Capture the cell that displays the provided text and extract its (x, y) central coordinate. 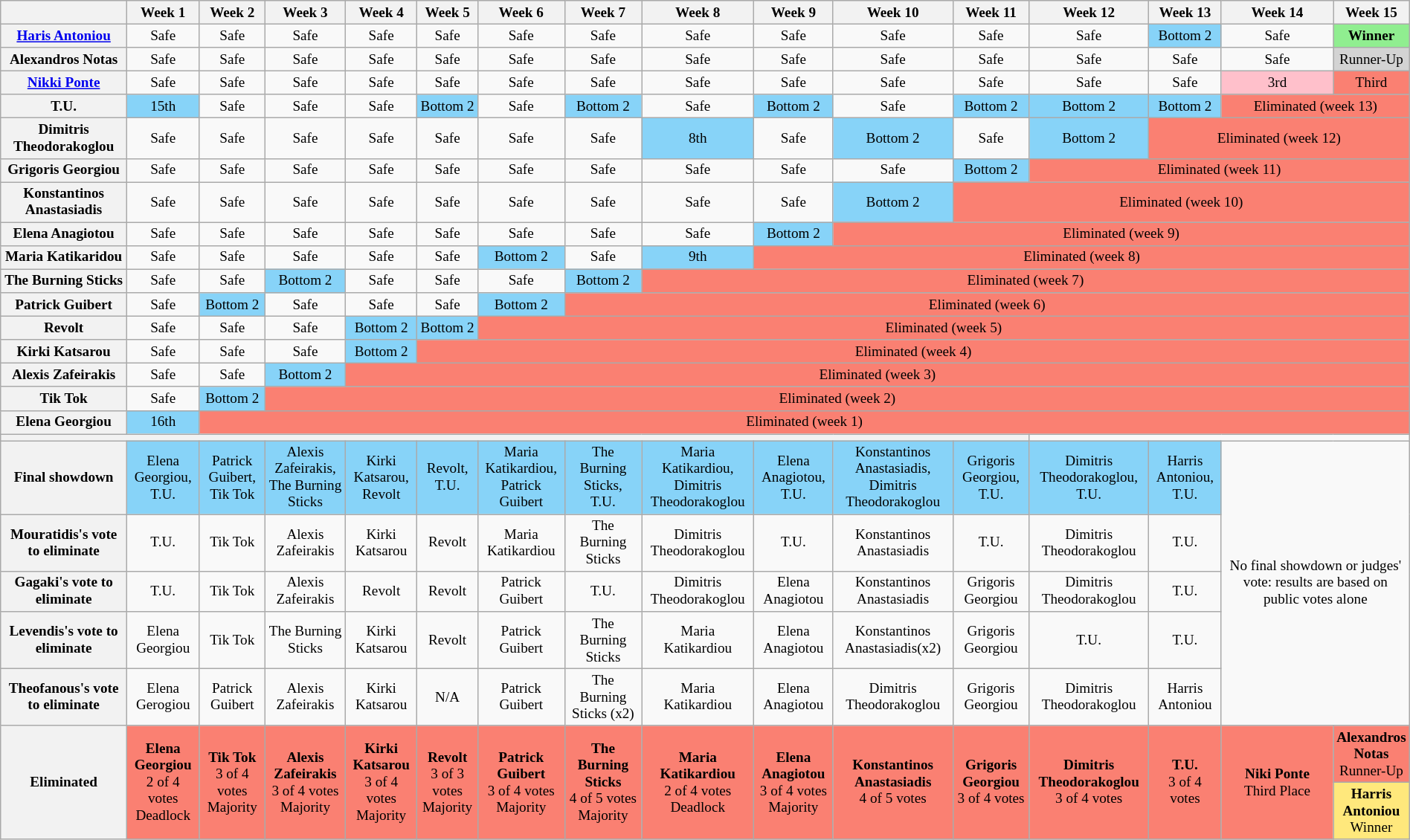
Eliminated (week 6) (987, 305)
Harris AntoniouWinner (1371, 810)
Third (1371, 83)
9th (698, 257)
Maria Katikardiou,Patrick Guibert (521, 477)
Final showdown (64, 477)
Alexandros Notas (64, 59)
Week 12 (1089, 13)
Eliminated (week 3) (878, 375)
Eliminated (week 11) (1220, 170)
Mouratidis's vote to eliminate (64, 543)
Grigoris Georgiou3 of 4 votes (991, 782)
Eliminated (week 4) (913, 352)
The Burning Sticks (x2) (603, 697)
8th (698, 138)
Maria Katikardiou2 of 4 votesDeadlock (698, 782)
Theofanous's vote to eliminate (64, 697)
Week 11 (991, 13)
Gagaki's vote to eliminate (64, 591)
Elena Georgiou2 of 4 votesDeadlock (163, 782)
Week 6 (521, 13)
Eliminated (week 7) (1026, 281)
The Burning Sticks4 of 5 votesMajority (603, 782)
Grigoris Georgiou,T.U. (991, 477)
N/A (448, 697)
Konstantinos Anastasiadis4 of 5 votes (892, 782)
Patrick Guibert3 of 4 votesMajority (521, 782)
Tik Tok3 of 4 votesMajority (232, 782)
Week 13 (1185, 13)
Week 5 (448, 13)
Week 14 (1277, 13)
Eliminated (week 8) (1081, 257)
Winner (1371, 36)
Week 7 (603, 13)
Harris Antoniou (1185, 697)
Week 2 (232, 13)
Kirki Katsarou3 of 4 votesMajority (381, 782)
Week 15 (1371, 13)
16th (163, 422)
Eliminated (week 12) (1279, 138)
Week 4 (381, 13)
Week 8 (698, 13)
Elena Gerogiou (163, 697)
Kirki Katsarou,Revolt (381, 477)
Harris Antoniou,T.U. (1185, 477)
Eliminated (week 5) (943, 328)
Maria Katikardiou, Dimitris Theodorakoglou (698, 477)
Week 9 (793, 13)
The Burning Sticks,T.U. (603, 477)
Alexis Zafeirakis,The Burning Sticks (306, 477)
Week 1 (163, 13)
Alexandros NotasRunner-Up (1371, 754)
Runner-Up (1371, 59)
Haris Antoniou (64, 36)
Eliminated (week 10) (1181, 202)
Eliminated (week 1) (805, 422)
No final showdown or judges' vote: results are based on public votes alone (1315, 583)
Patrick Guibert,Tik Tok (232, 477)
Alexis Zafeirakis3 of 4 votesMajority (306, 782)
T.U.3 of 4 votes (1185, 782)
Levendis's vote to eliminate (64, 639)
Konstantinos Anastasiadis, Dimitris Theodorakoglou (892, 477)
Nikki Ponte (64, 83)
Revolt3 of 3 votesMajority (448, 782)
3rd (1277, 83)
Niki PonteThird Place (1277, 782)
Dimitris Theodorakoglou,T.U. (1089, 477)
Eliminated (64, 782)
Eliminated (week 9) (1121, 234)
Week 10 (892, 13)
Maria Katikaridou (64, 257)
Dimitris Theodorakoglou3 of 4 votes (1089, 782)
Konstantinos Anastasiadis(x2) (892, 639)
Elena Georgiou,T.U. (163, 477)
15th (163, 106)
Revolt,T.U. (448, 477)
Eliminated (week 13) (1315, 106)
Elena Anagiotou,T.U. (793, 477)
Eliminated (week 2) (837, 398)
Elena Anagiotou3 of 4 votesMajority (793, 782)
Week 3 (306, 13)
